Output the (X, Y) coordinate of the center of the cell containing the given text.  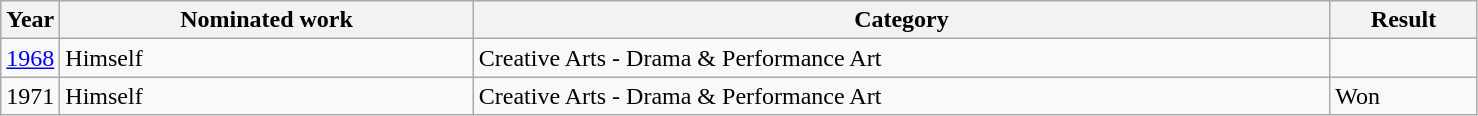
Result (1404, 20)
Won (1404, 96)
Nominated work (266, 20)
Category (901, 20)
Year (30, 20)
1968 (30, 58)
1971 (30, 96)
